Scan for the cell matching the given text and deliver its (X, Y) coordinate at center. 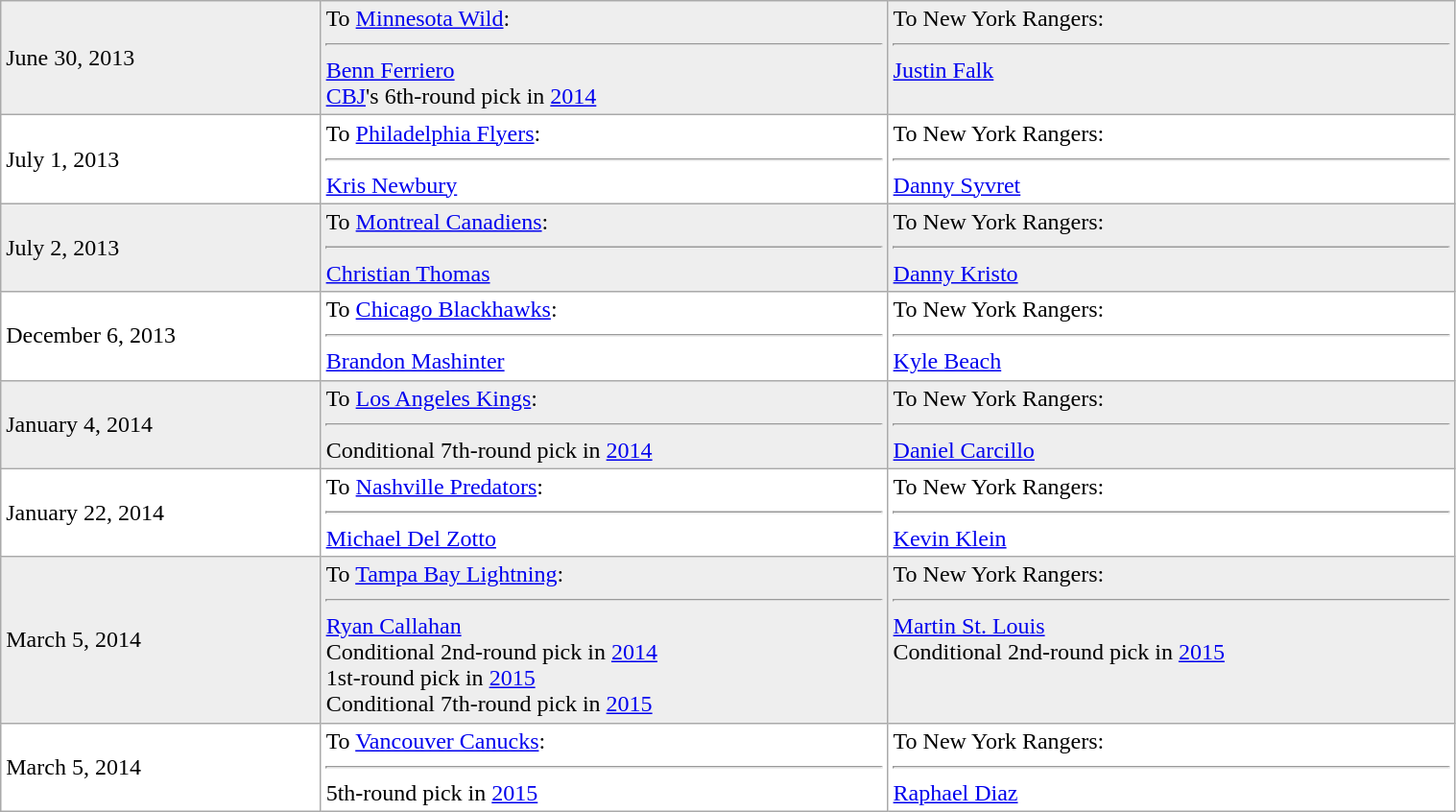
December 6, 2013 (161, 336)
To Nashville Predators:Michael Del Zotto (605, 513)
To Philadelphia Flyers:Kris Newbury (605, 159)
To New York Rangers:Raphael Diaz (1171, 767)
To New York Rangers:Kevin Klein (1171, 513)
July 2, 2013 (161, 248)
To Chicago Blackhawks:Brandon Mashinter (605, 336)
To New York Rangers:Kyle Beach (1171, 336)
January 22, 2014 (161, 513)
To New York Rangers:Danny Kristo (1171, 248)
To New York Rangers:Daniel Carcillo (1171, 424)
To Minnesota Wild:Benn FerrieroCBJ's 6th-round pick in 2014 (605, 58)
To Vancouver Canucks:5th-round pick in 2015 (605, 767)
June 30, 2013 (161, 58)
January 4, 2014 (161, 424)
To New York Rangers:Danny Syvret (1171, 159)
To Los Angeles Kings:Conditional 7th-round pick in 2014 (605, 424)
To Montreal Canadiens:Christian Thomas (605, 248)
July 1, 2013 (161, 159)
To New York Rangers:Martin St. LouisConditional 2nd-round pick in 2015 (1171, 639)
To Tampa Bay Lightning:Ryan CallahanConditional 2nd-round pick in 20141st-round pick in 2015Conditional 7th-round pick in 2015 (605, 639)
To New York Rangers:Justin Falk (1171, 58)
